Find where the given text appears and provide that cell's center as [X, Y] coordinate. 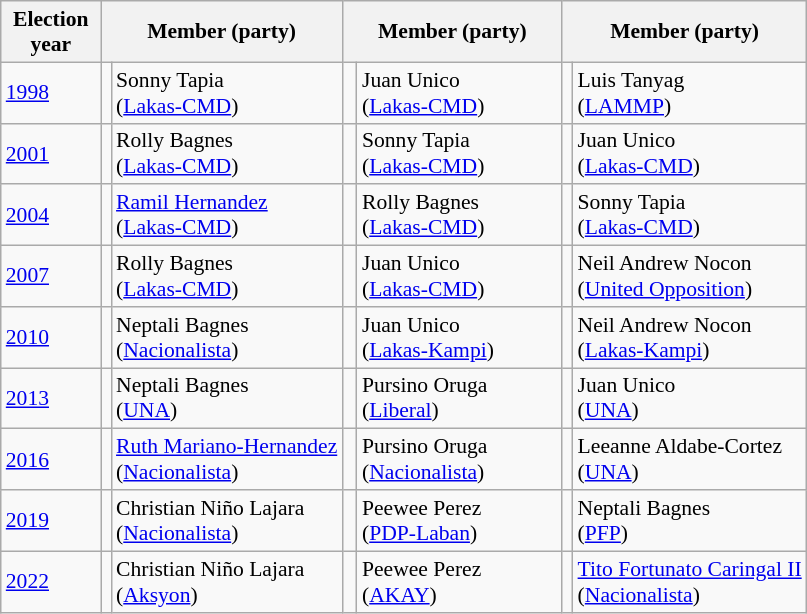
Neptali Bagnes(UNA) [226, 398]
Neil Andrew Nocon(Lakas-Kampi) [690, 338]
2007 [51, 276]
Christian Niño Lajara(Aksyon) [226, 582]
Neil Andrew Nocon(United Opposition) [690, 276]
Neptali Bagnes(Nacionalista) [226, 338]
2022 [51, 582]
2004 [51, 216]
2013 [51, 398]
Electionyear [51, 32]
Leeanne Aldabe-Cortez(UNA) [690, 460]
Pursino Oruga(Liberal) [460, 398]
Juan Unico(UNA) [690, 398]
Pursino Oruga(Nacionalista) [460, 460]
Neptali Bagnes(PFP) [690, 520]
2019 [51, 520]
Ramil Hernandez(Lakas-CMD) [226, 216]
2010 [51, 338]
Tito Fortunato Caringal II(Nacionalista) [690, 582]
Juan Unico(Lakas-Kampi) [460, 338]
Peewee Perez(AKAY) [460, 582]
2001 [51, 154]
Peewee Perez(PDP-Laban) [460, 520]
Luis Tanyag(LAMMP) [690, 92]
Ruth Mariano-Hernandez(Nacionalista) [226, 460]
1998 [51, 92]
Christian Niño Lajara(Nacionalista) [226, 520]
2016 [51, 460]
